Scan for the cell matching the given text and deliver its (x, y) coordinate at center. 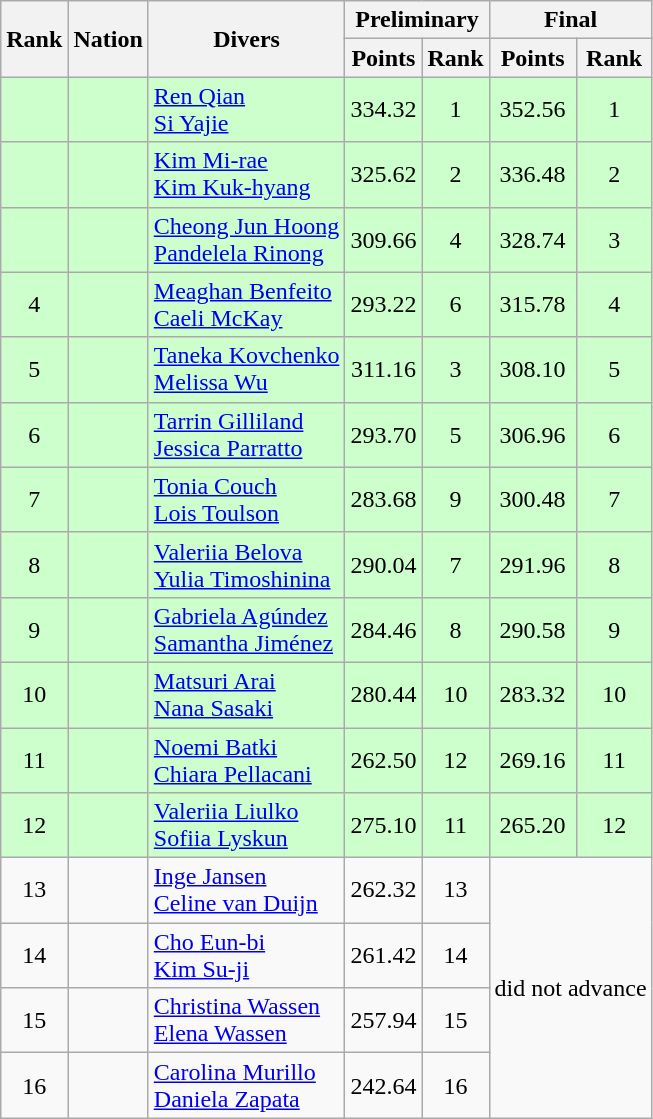
300.48 (532, 500)
Inge JansenCeline van Duijn (246, 890)
261.42 (384, 956)
Nation (108, 39)
262.32 (384, 890)
290.04 (384, 564)
309.66 (384, 240)
284.46 (384, 630)
Valeriia LiulkoSofiia Lyskun (246, 826)
Matsuri AraiNana Sasaki (246, 694)
Tonia CouchLois Toulson (246, 500)
Tarrin GillilandJessica Parratto (246, 434)
Cho Eun-biKim Su-ji (246, 956)
283.32 (532, 694)
Ren QianSi Yajie (246, 110)
Carolina MurilloDaniela Zapata (246, 1086)
283.68 (384, 500)
Gabriela AgúndezSamantha Jiménez (246, 630)
Valeriia BelovaYulia Timoshinina (246, 564)
325.62 (384, 174)
306.96 (532, 434)
Meaghan BenfeitoCaeli McKay (246, 304)
308.10 (532, 370)
334.32 (384, 110)
315.78 (532, 304)
336.48 (532, 174)
280.44 (384, 694)
Divers (246, 39)
Taneka KovchenkoMelissa Wu (246, 370)
275.10 (384, 826)
262.50 (384, 760)
Final (570, 20)
293.22 (384, 304)
257.94 (384, 1020)
290.58 (532, 630)
Christina WassenElena Wassen (246, 1020)
Kim Mi-raeKim Kuk-hyang (246, 174)
Preliminary (417, 20)
242.64 (384, 1086)
Noemi BatkiChiara Pellacani (246, 760)
291.96 (532, 564)
352.56 (532, 110)
265.20 (532, 826)
293.70 (384, 434)
311.16 (384, 370)
did not advance (570, 988)
328.74 (532, 240)
269.16 (532, 760)
Cheong Jun HoongPandelela Rinong (246, 240)
